Locate the cell with the specified text and output its [X, Y] center coordinate. 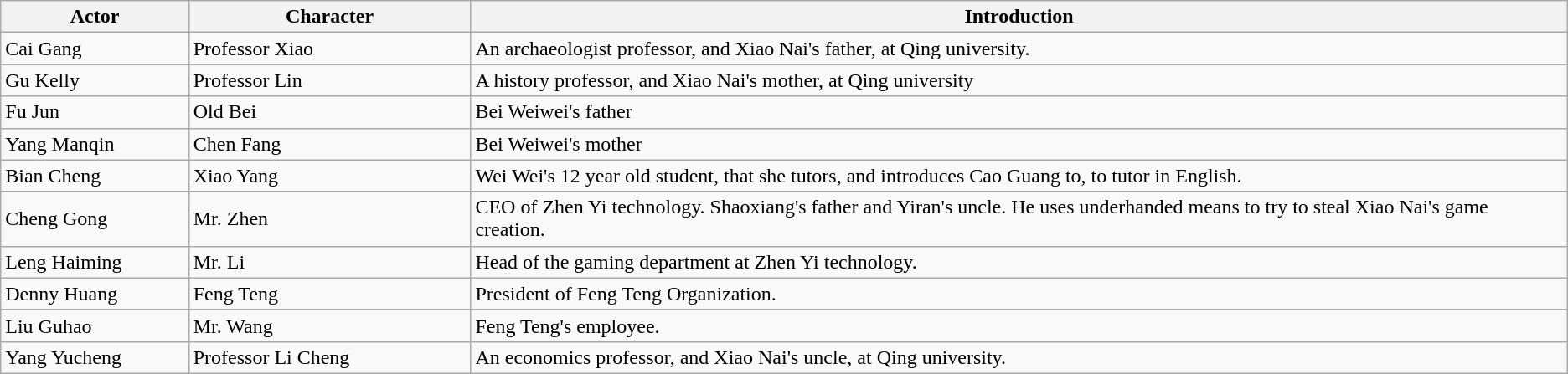
Professor Xiao [330, 49]
Leng Haiming [95, 262]
President of Feng Teng Organization. [1019, 294]
Fu Jun [95, 112]
Cheng Gong [95, 219]
Feng Teng's employee. [1019, 325]
Professor Lin [330, 80]
An archaeologist professor, and Xiao Nai's father, at Qing university. [1019, 49]
A history professor, and Xiao Nai's mother, at Qing university [1019, 80]
CEO of Zhen Yi technology. Shaoxiang's father and Yiran's uncle. He uses underhanded means to try to steal Xiao Nai's game creation. [1019, 219]
Liu Guhao [95, 325]
Feng Teng [330, 294]
Denny Huang [95, 294]
Introduction [1019, 17]
Mr. Li [330, 262]
Mr. Zhen [330, 219]
Yang Manqin [95, 144]
Gu Kelly [95, 80]
Chen Fang [330, 144]
Head of the gaming department at Zhen Yi technology. [1019, 262]
Bei Weiwei's father [1019, 112]
An economics professor, and Xiao Nai's uncle, at Qing university. [1019, 357]
Old Bei [330, 112]
Cai Gang [95, 49]
Bian Cheng [95, 176]
Xiao Yang [330, 176]
Mr. Wang [330, 325]
Character [330, 17]
Actor [95, 17]
Wei Wei's 12 year old student, that she tutors, and introduces Cao Guang to, to tutor in English. [1019, 176]
Yang Yucheng [95, 357]
Professor Li Cheng [330, 357]
Bei Weiwei's mother [1019, 144]
